Output the [X, Y] coordinate of the center of the cell containing the given text.  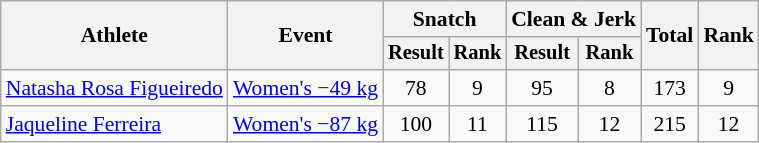
Athlete [114, 36]
215 [670, 124]
100 [416, 124]
Event [306, 36]
Jaqueline Ferreira [114, 124]
95 [542, 88]
Total [670, 36]
78 [416, 88]
Natasha Rosa Figueiredo [114, 88]
Women's −87 kg [306, 124]
Snatch [444, 19]
Clean & Jerk [574, 19]
Women's −49 kg [306, 88]
173 [670, 88]
8 [610, 88]
115 [542, 124]
11 [478, 124]
